Capture the cell that displays the provided text and extract its [X, Y] central coordinate. 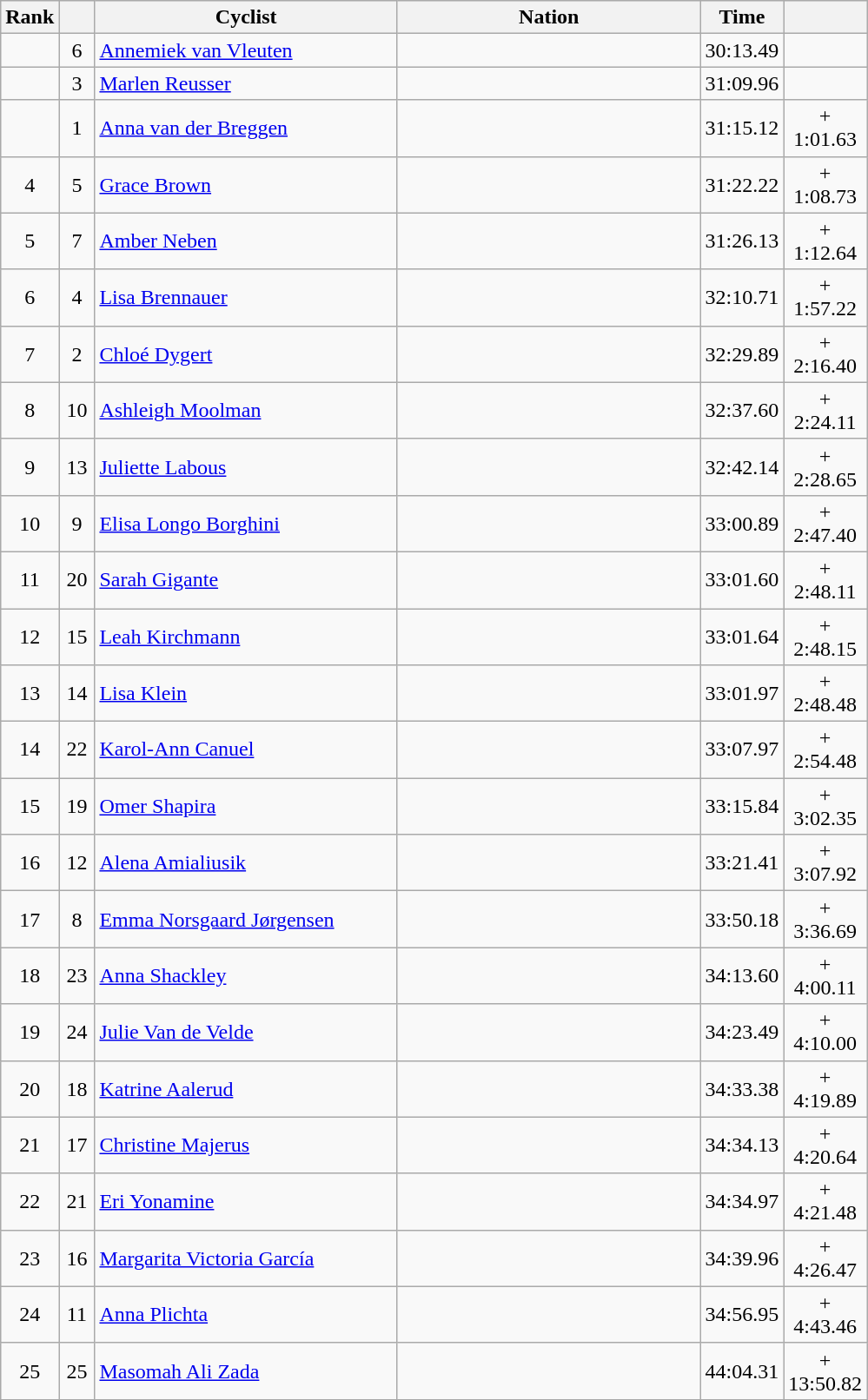
Katrine Aalerud [247, 1089]
+ 1:01.63 [825, 129]
Anna van der Breggen [247, 129]
33:01.60 [742, 580]
34:23.49 [742, 1032]
33:07.97 [742, 750]
31:15.12 [742, 129]
Chloé Dygert [247, 354]
32:42.14 [742, 467]
+ 4:21.48 [825, 1202]
+ 4:10.00 [825, 1032]
32:37.60 [742, 410]
+ 4:26.47 [825, 1258]
Omer Shapira [247, 806]
Grace Brown [247, 184]
31:22.22 [742, 184]
+ 4:19.89 [825, 1089]
+ 2:54.48 [825, 750]
+ 2:24.11 [825, 410]
Masomah Ali Zada [247, 1370]
Marlen Reusser [247, 83]
33:15.84 [742, 806]
34:56.95 [742, 1315]
34:34.13 [742, 1145]
34:13.60 [742, 976]
Eri Yonamine [247, 1202]
+ 2:47.40 [825, 523]
+ 1:08.73 [825, 184]
+ 3:36.69 [825, 919]
Sarah Gigante [247, 580]
+ 1:57.22 [825, 297]
Amber Neben [247, 241]
33:01.64 [742, 636]
44:04.31 [742, 1370]
1 [76, 129]
33:01.97 [742, 693]
34:34.97 [742, 1202]
+ 13:50.82 [825, 1370]
3 [76, 83]
+ 4:20.64 [825, 1145]
33:21.41 [742, 863]
Nation [549, 17]
Alena Amialiusik [247, 863]
Leah Kirchmann [247, 636]
Juliette Labous [247, 467]
+ 3:02.35 [825, 806]
Annemiek van Vleuten [247, 50]
Margarita Victoria García [247, 1258]
Cyclist [247, 17]
32:29.89 [742, 354]
+ 2:48.48 [825, 693]
32:10.71 [742, 297]
+ 1:12.64 [825, 241]
Ashleigh Moolman [247, 410]
2 [76, 354]
+ 4:00.11 [825, 976]
Time [742, 17]
33:00.89 [742, 523]
Lisa Brennauer [247, 297]
Karol-Ann Canuel [247, 750]
30:13.49 [742, 50]
+ 4:43.46 [825, 1315]
Elisa Longo Borghini [247, 523]
34:39.96 [742, 1258]
33:50.18 [742, 919]
+ 2:16.40 [825, 354]
31:09.96 [742, 83]
+ 2:48.11 [825, 580]
Anna Plichta [247, 1315]
Julie Van de Velde [247, 1032]
31:26.13 [742, 241]
+ 2:28.65 [825, 467]
+ 3:07.92 [825, 863]
Anna Shackley [247, 976]
Emma Norsgaard Jørgensen [247, 919]
34:33.38 [742, 1089]
Rank [30, 17]
Lisa Klein [247, 693]
Christine Majerus [247, 1145]
+ 2:48.15 [825, 636]
